Capture the cell that displays the provided text and extract its (X, Y) central coordinate. 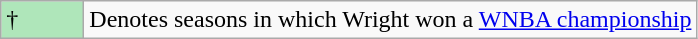
† (42, 20)
Denotes seasons in which Wright won a WNBA championship (390, 20)
